For the text-containing cell, return its midpoint in (X, Y) coordinate format. 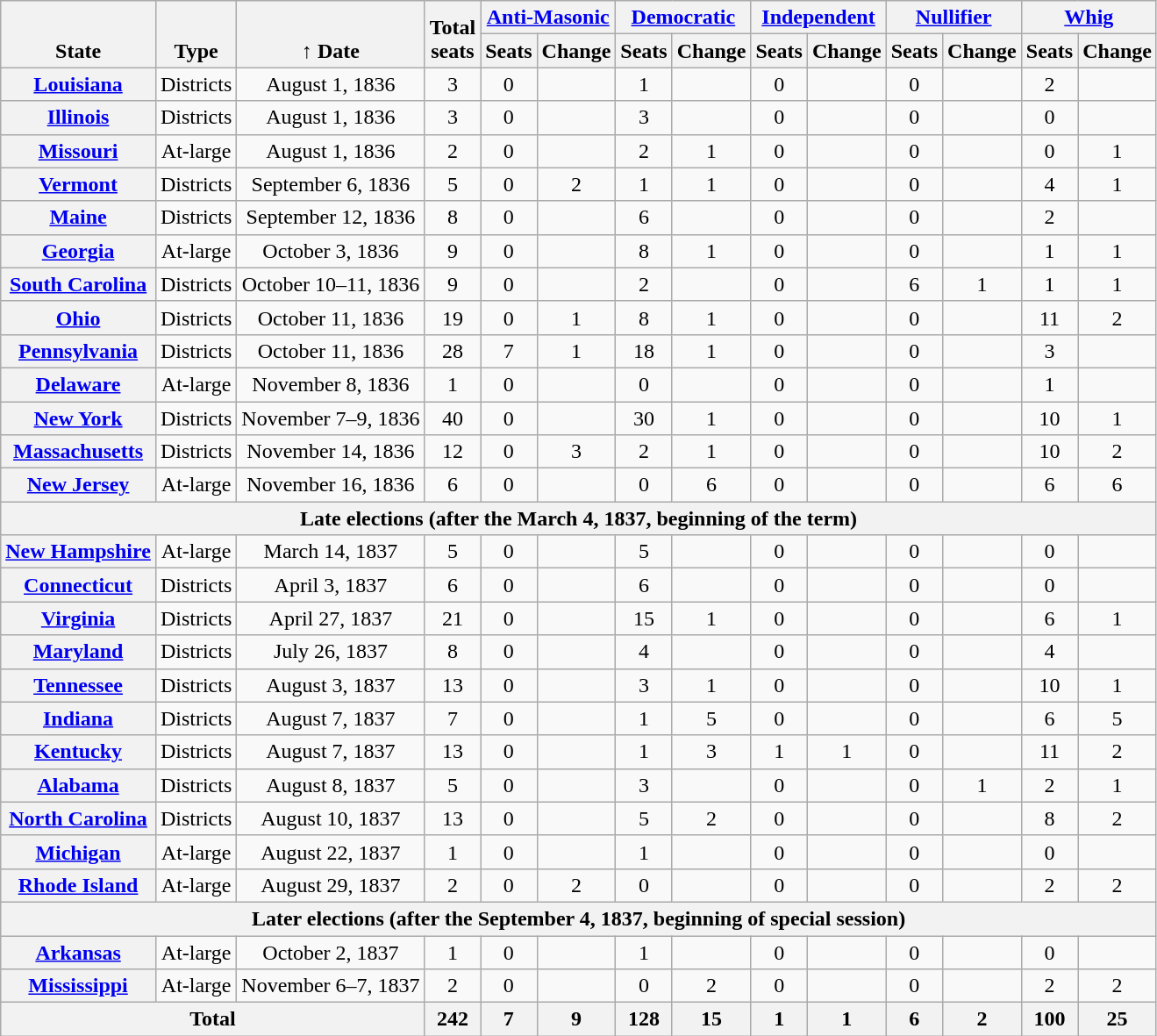
Total (212, 1019)
November 7–9, 1836 (331, 418)
Whig (1089, 18)
Michigan (79, 852)
September 6, 1836 (331, 184)
19 (453, 318)
Missouri (79, 151)
October 10–11, 1836 (331, 284)
Massachusetts (79, 452)
October 2, 1837 (331, 952)
Ohio (79, 318)
North Carolina (79, 818)
South Carolina (79, 284)
Georgia (79, 251)
Illinois (79, 118)
Delaware (79, 384)
September 12, 1836 (331, 218)
Independent (818, 18)
Rhode Island (79, 885)
November 14, 1836 (331, 452)
November 8, 1836 (331, 384)
Pennsylvania (79, 351)
November 16, 1836 (331, 485)
100 (1049, 1019)
Totalseats (453, 34)
October 3, 1836 (331, 251)
Maryland (79, 652)
Mississippi (79, 986)
25 (1118, 1019)
August 10, 1837 (331, 818)
August 3, 1837 (331, 685)
Maine (79, 218)
Tennessee (79, 685)
Later elections (after the September 4, 1837, beginning of special session) (579, 918)
Arkansas (79, 952)
Anti-Masonic (548, 18)
30 (644, 418)
Virginia (79, 618)
April 3, 1837 (331, 585)
28 (453, 351)
State (79, 34)
12 (453, 452)
40 (453, 418)
18 (644, 351)
Democratic (683, 18)
July 26, 1837 (331, 652)
Alabama (79, 785)
August 8, 1837 (331, 785)
Late elections (after the March 4, 1837, beginning of the term) (579, 518)
21 (453, 618)
Kentucky (79, 752)
March 14, 1837 (331, 552)
New Hampshire (79, 552)
November 6–7, 1837 (331, 986)
Nullifier (953, 18)
128 (644, 1019)
Indiana (79, 718)
↑ Date (331, 34)
Louisiana (79, 84)
August 29, 1837 (331, 885)
New Jersey (79, 485)
242 (453, 1019)
August 22, 1837 (331, 852)
New York (79, 418)
Connecticut (79, 585)
April 27, 1837 (331, 618)
Vermont (79, 184)
Type (196, 34)
